Determine the [x, y] coordinate at the center of the cell enclosing the given text.  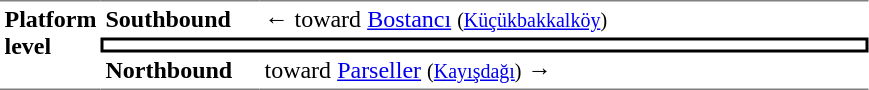
Platform level [50, 45]
Northbound [180, 71]
toward Parseller (Kayışdağı) → [564, 71]
← toward Bostancı (Küçükbakkalköy) [564, 19]
Southbound [180, 19]
